Locate the cell with the specified text and output its [x, y] center coordinate. 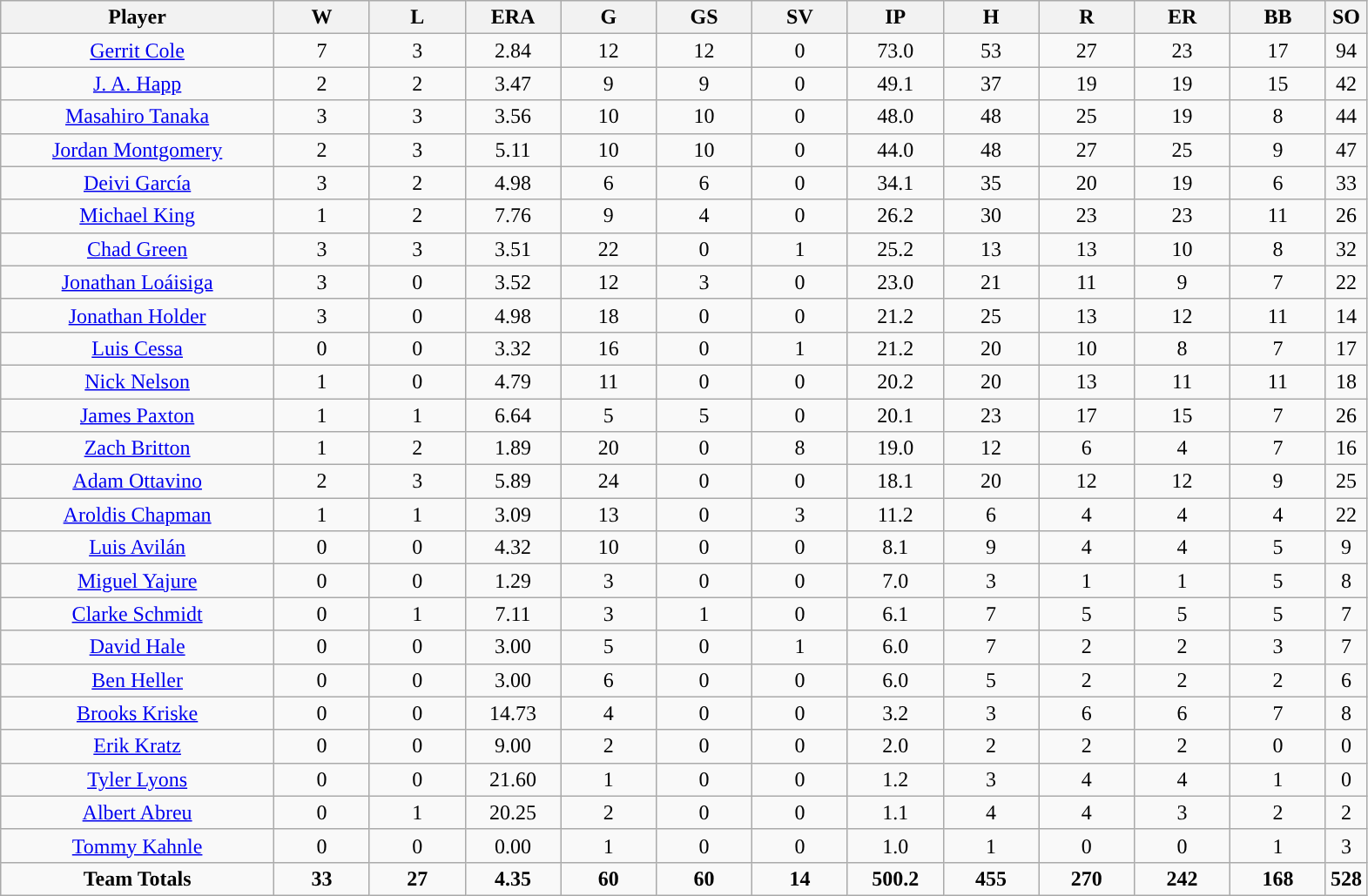
0.00 [513, 845]
14.73 [513, 713]
3.47 [513, 84]
ERA [513, 17]
20.25 [513, 812]
Jonathan Loáisiga [138, 282]
6.1 [895, 614]
20.1 [895, 415]
Aroldis Chapman [138, 515]
2.84 [513, 51]
H [991, 17]
42 [1346, 84]
2.0 [895, 746]
168 [1278, 879]
1.0 [895, 845]
21 [991, 282]
J. A. Happ [138, 84]
7.0 [895, 581]
94 [1346, 51]
3.09 [513, 515]
1.1 [895, 812]
73.0 [895, 51]
SO [1346, 17]
G [609, 17]
Brooks Kriske [138, 713]
500.2 [895, 879]
IP [895, 17]
32 [1346, 249]
ER [1183, 17]
3.32 [513, 348]
3.51 [513, 249]
20.2 [895, 381]
Player [138, 17]
Jordan Montgomery [138, 150]
3.2 [895, 713]
W [321, 17]
270 [1087, 879]
Ben Heller [138, 680]
Erik Kratz [138, 746]
25.2 [895, 249]
Michael King [138, 216]
5.89 [513, 482]
R [1087, 17]
9.00 [513, 746]
Miguel Yajure [138, 581]
GS [704, 17]
James Paxton [138, 415]
7.11 [513, 614]
49.1 [895, 84]
37 [991, 84]
Luis Avilán [138, 548]
4.35 [513, 879]
Albert Abreu [138, 812]
26.2 [895, 216]
34.1 [895, 183]
1.29 [513, 581]
4.79 [513, 381]
44 [1346, 117]
1.89 [513, 448]
SV [800, 17]
47 [1346, 150]
4.32 [513, 548]
30 [991, 216]
BB [1278, 17]
3.52 [513, 282]
48.0 [895, 117]
44.0 [895, 150]
19.0 [895, 448]
6.64 [513, 415]
Deivi García [138, 183]
3.56 [513, 117]
1.2 [895, 779]
35 [991, 183]
David Hale [138, 647]
11.2 [895, 515]
7.76 [513, 216]
L [417, 17]
Team Totals [138, 879]
5.11 [513, 150]
528 [1346, 879]
Jonathan Holder [138, 315]
23.0 [895, 282]
53 [991, 51]
Nick Nelson [138, 381]
455 [991, 879]
Gerrit Cole [138, 51]
Luis Cessa [138, 348]
Tommy Kahnle [138, 845]
Tyler Lyons [138, 779]
Zach Britton [138, 448]
Clarke Schmidt [138, 614]
242 [1183, 879]
18.1 [895, 482]
Masahiro Tanaka [138, 117]
24 [609, 482]
8.1 [895, 548]
Chad Green [138, 249]
21.60 [513, 779]
Adam Ottavino [138, 482]
